Search for the cell housing the specified text and yield its (X, Y) center coordinate. 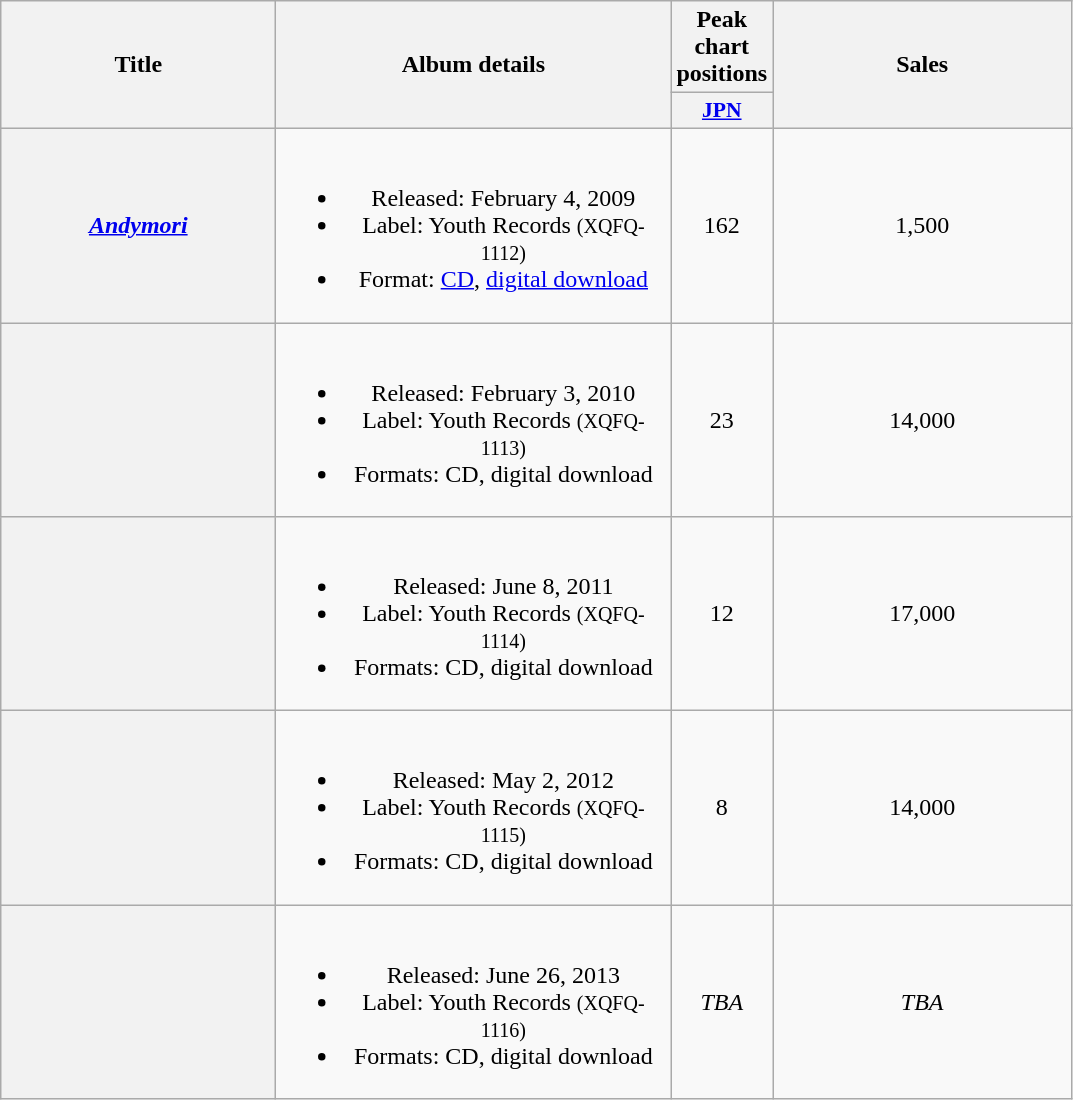
162 (722, 225)
Released: February 4, 2009Label: Youth Records (XQFQ-1112)Format: CD, digital download (474, 225)
Released: June 8, 2011Label: Youth Records (XQFQ-1114)Formats: CD, digital download (474, 614)
Andymori (138, 225)
Album details (474, 65)
Peak chart positions (722, 47)
Sales (922, 65)
8 (722, 808)
Released: June 26, 2013Label: Youth Records (XQFQ-1116)Formats: CD, digital download (474, 1002)
12 (722, 614)
Title (138, 65)
23 (722, 419)
JPN (722, 111)
1,500 (922, 225)
Released: February 3, 2010Label: Youth Records (XQFQ-1113)Formats: CD, digital download (474, 419)
17,000 (922, 614)
Released: May 2, 2012Label: Youth Records (XQFQ-1115)Formats: CD, digital download (474, 808)
